Pinpoint the cell where the given text exists, returning its (X, Y) midpoint coordinate. 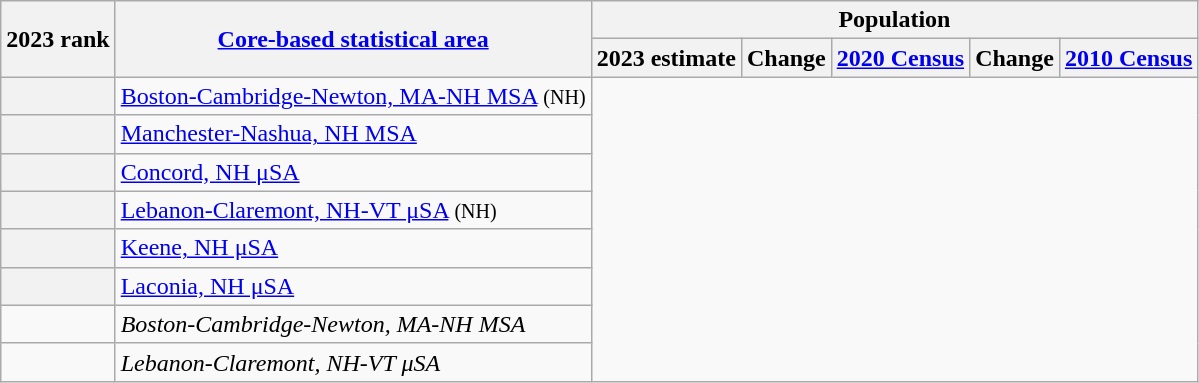
2023 estimate (666, 58)
Lebanon-Claremont, NH-VT μSA (353, 362)
2020 Census (900, 58)
Concord, NH μSA (353, 172)
Keene, NH μSA (353, 248)
Laconia, NH μSA (353, 286)
2010 Census (1128, 58)
Boston-Cambridge-Newton, MA-NH MSA (353, 324)
Lebanon-Claremont, NH-VT μSA (NH) (353, 210)
Boston-Cambridge-Newton, MA-NH MSA (NH) (353, 96)
2023 rank (58, 39)
Population (894, 20)
Manchester-Nashua, NH MSA (353, 134)
Core-based statistical area (353, 39)
